Pinpoint the cell where the given text exists, returning its (X, Y) midpoint coordinate. 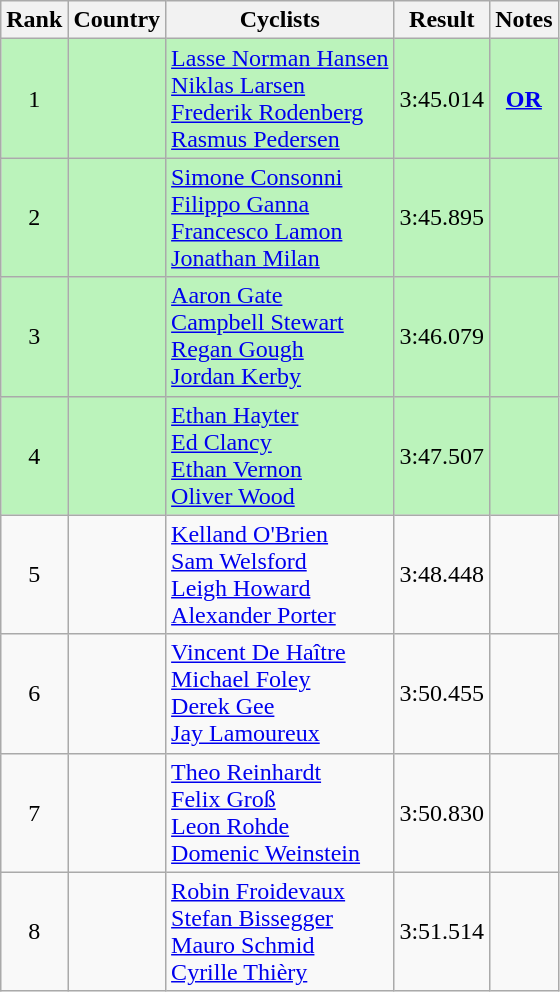
7 (34, 812)
3:50.455 (442, 694)
Lasse Norman HansenNiklas LarsenFrederik RodenbergRasmus Pedersen (280, 98)
3:45.014 (442, 98)
Country (117, 20)
Kelland O'BrienSam WelsfordLeigh HowardAlexander Porter (280, 574)
Theo ReinhardtFelix GroßLeon RohdeDomenic Weinstein (280, 812)
3:48.448 (442, 574)
8 (34, 932)
Notes (524, 20)
3:45.895 (442, 218)
5 (34, 574)
Ethan HayterEd ClancyEthan VernonOliver Wood (280, 456)
Aaron GateCampbell StewartRegan GoughJordan Kerby (280, 336)
6 (34, 694)
1 (34, 98)
Rank (34, 20)
3:50.830 (442, 812)
Cyclists (280, 20)
OR (524, 98)
Vincent De HaîtreMichael FoleyDerek GeeJay Lamoureux (280, 694)
3:47.507 (442, 456)
Result (442, 20)
2 (34, 218)
4 (34, 456)
3:51.514 (442, 932)
Robin FroidevauxStefan BisseggerMauro SchmidCyrille Thièry (280, 932)
3 (34, 336)
3:46.079 (442, 336)
Simone ConsonniFilippo GannaFrancesco LamonJonathan Milan (280, 218)
